Search for the cell housing the specified text and yield its [x, y] center coordinate. 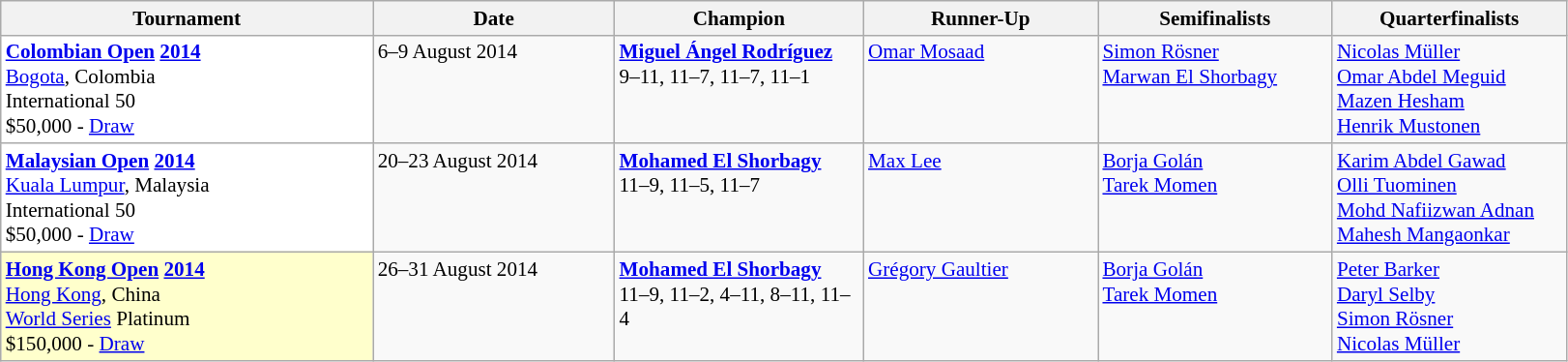
Peter Barker Daryl Selby Simon Rösner Nicolas Müller [1449, 306]
Malaysian Open 2014 Kuala Lumpur, MalaysiaInternational 50$50,000 - Draw [188, 197]
26–31 August 2014 [494, 306]
Champion [739, 17]
Hong Kong Open 2014 Hong Kong, ChinaWorld Series Platinum$150,000 - Draw [188, 306]
Karim Abdel Gawad Olli Tuominen Mohd Nafiizwan Adnan Mahesh Mangaonkar [1449, 197]
Grégory Gaultier [980, 306]
Nicolas Müller Omar Abdel Meguid Mazen Hesham Henrik Mustonen [1449, 89]
Omar Mosaad [980, 89]
Semifinalists [1215, 17]
Miguel Ángel Rodríguez 9–11, 11–7, 11–7, 11–1 [739, 89]
Max Lee [980, 197]
Mohamed El Shorbagy 11–9, 11–5, 11–7 [739, 197]
Simon Rösner Marwan El Shorbagy [1215, 89]
Tournament [188, 17]
Runner-Up [980, 17]
Mohamed El Shorbagy11–9, 11–2, 4–11, 8–11, 11–4 [739, 306]
20–23 August 2014 [494, 197]
Quarterfinalists [1449, 17]
Colombian Open 2014 Bogota, ColombiaInternational 50$50,000 - Draw [188, 89]
Date [494, 17]
6–9 August 2014 [494, 89]
